From the cell containing the given text, extract its center point as (X, Y) coordinate. 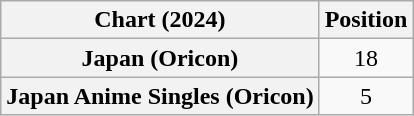
Position (366, 20)
Japan Anime Singles (Oricon) (160, 96)
Japan (Oricon) (160, 58)
5 (366, 96)
18 (366, 58)
Chart (2024) (160, 20)
